Find where the given text appears and provide that cell's center as (x, y) coordinate. 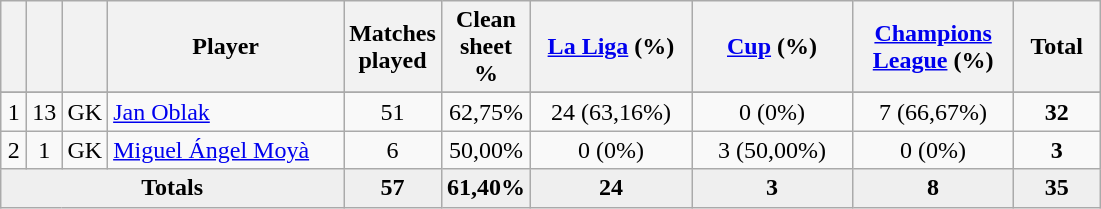
13 (44, 112)
57 (393, 188)
61,40% (486, 188)
Clean sheet % (486, 47)
Matches played (393, 47)
Miguel Ángel Moyà (226, 150)
51 (393, 112)
Totals (172, 188)
Cup (%) (772, 47)
6 (393, 150)
32 (1057, 112)
62,75% (486, 112)
Player (226, 47)
Total (1057, 47)
2 (14, 150)
3 (50,00%) (772, 150)
24 (63,16%) (610, 112)
Jan Oblak (226, 112)
8 (934, 188)
Champions League (%) (934, 47)
24 (610, 188)
La Liga (%) (610, 47)
35 (1057, 188)
7 (66,67%) (934, 112)
50,00% (486, 150)
